Scan for the cell matching the given text and deliver its [x, y] coordinate at center. 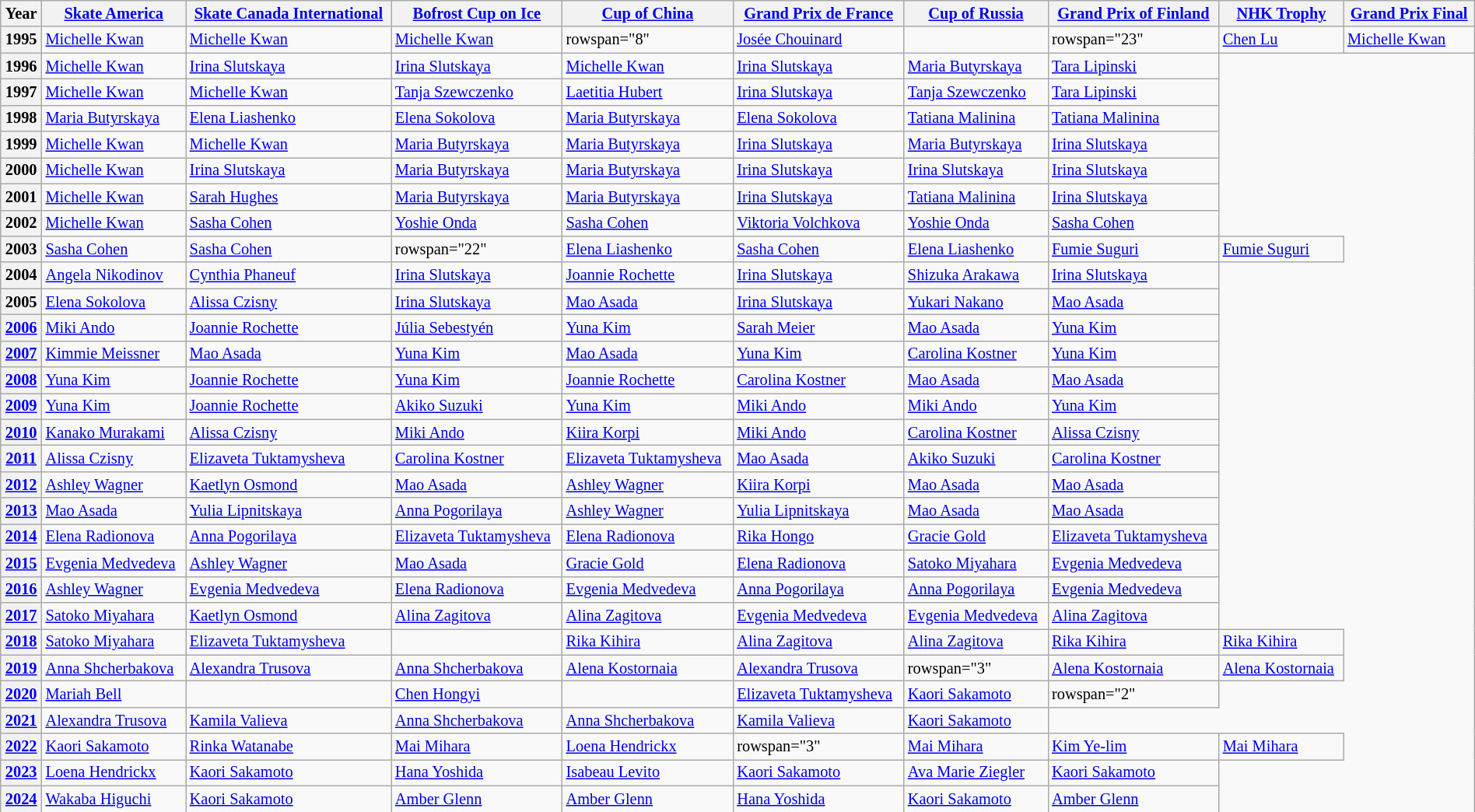
rowspan="23" [1133, 40]
Shizuka Arakawa [976, 275]
Kimmie Meissner [114, 354]
Rika Hongo [818, 537]
Sarah Meier [818, 327]
2008 [22, 380]
2011 [22, 458]
2019 [22, 668]
2015 [22, 563]
2012 [22, 485]
Mariah Bell [114, 694]
2010 [22, 432]
2014 [22, 537]
rowspan="2" [1133, 694]
2009 [22, 406]
Yukari Nakano [976, 302]
Skate Canada International [289, 13]
Rinka Watanabe [289, 747]
2022 [22, 747]
Chen Hongyi [477, 694]
2016 [22, 590]
Sarah Hughes [289, 197]
2021 [22, 720]
Viktoria Volchkova [818, 223]
2006 [22, 327]
Grand Prix of Finland [1133, 13]
2013 [22, 511]
2020 [22, 694]
Cynthia Phaneuf [289, 275]
1997 [22, 92]
Angela Nikodinov [114, 275]
2023 [22, 772]
1995 [22, 40]
rowspan="22" [477, 249]
Skate America [114, 13]
Kim Ye-lim [1133, 747]
Kanako Murakami [114, 432]
2024 [22, 799]
Isabeau Levito [648, 772]
NHK Trophy [1281, 13]
2000 [22, 170]
2007 [22, 354]
1996 [22, 66]
Júlia Sebestyén [477, 327]
Ava Marie Ziegler [976, 772]
Grand Prix de France [818, 13]
2005 [22, 302]
2017 [22, 615]
Cup of China [648, 13]
Chen Lu [1281, 40]
1999 [22, 145]
2004 [22, 275]
Bofrost Cup on Ice [477, 13]
Grand Prix Final [1409, 13]
Cup of Russia [976, 13]
2002 [22, 223]
2003 [22, 249]
Josée Chouinard [818, 40]
2018 [22, 642]
2001 [22, 197]
rowspan="8" [648, 40]
Year [22, 13]
1998 [22, 118]
Laetitia Hubert [648, 92]
Wakaba Higuchi [114, 799]
